Locate the cell with the specified text and output its [x, y] center coordinate. 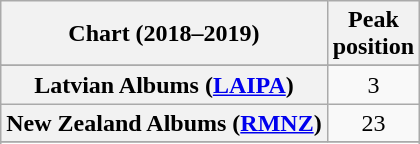
New Zealand Albums (RMNZ) [164, 123]
3 [373, 85]
Chart (2018–2019) [164, 34]
23 [373, 123]
Latvian Albums (LAIPA) [164, 85]
Peakposition [373, 34]
